Determine the [x, y] coordinate at the center of the cell enclosing the given text.  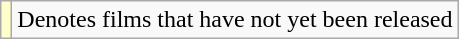
Denotes films that have not yet been released [235, 20]
